Pinpoint the cell where the given text exists, returning its [x, y] midpoint coordinate. 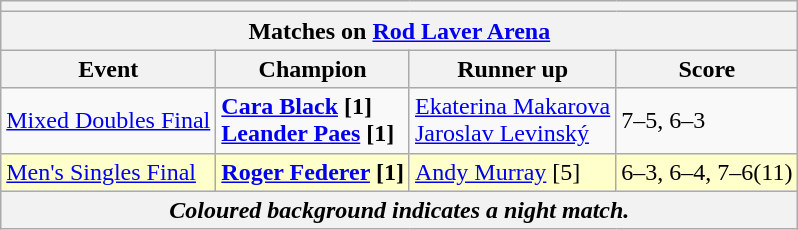
Roger Federer [1] [313, 172]
Runner up [512, 69]
Matches on Rod Laver Arena [400, 31]
Event [108, 69]
Coloured background indicates a night match. [400, 210]
7–5, 6–3 [707, 120]
Mixed Doubles Final [108, 120]
Score [707, 69]
Men's Singles Final [108, 172]
6–3, 6–4, 7–6(11) [707, 172]
Champion [313, 69]
Ekaterina Makarova Jaroslav Levinský [512, 120]
Andy Murray [5] [512, 172]
Cara Black [1] Leander Paes [1] [313, 120]
